Determine the (X, Y) coordinate at the center of the cell enclosing the given text.  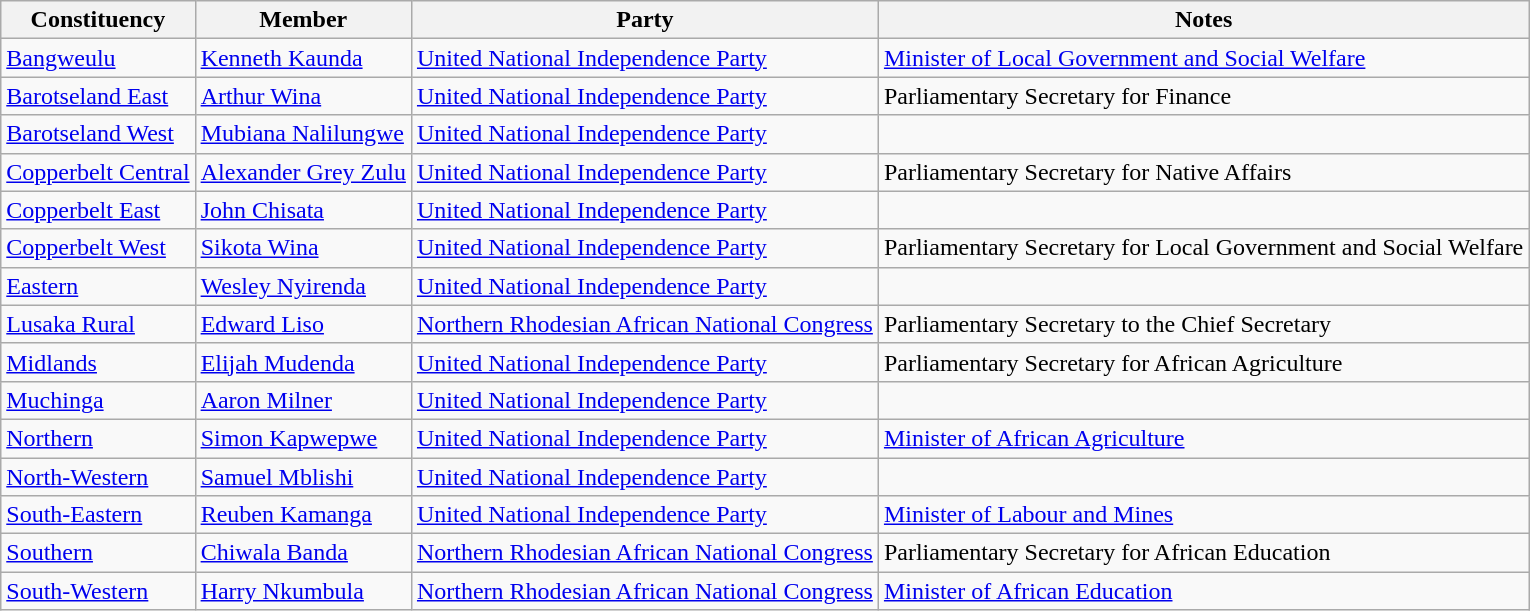
North-Western (98, 477)
Samuel Mblishi (303, 477)
Elijah Mudenda (303, 362)
Minister of Labour and Mines (1203, 515)
Minister of African Agriculture (1203, 438)
South-Western (98, 591)
Aaron Milner (303, 400)
Member (303, 20)
Eastern (98, 286)
Barotseland West (98, 134)
Muchinga (98, 400)
Barotseland East (98, 96)
Parliamentary Secretary for African Education (1203, 553)
Parliamentary Secretary for African Agriculture (1203, 362)
Parliamentary Secretary for Native Affairs (1203, 172)
Harry Nkumbula (303, 591)
Party (644, 20)
Southern (98, 553)
Simon Kapwepwe (303, 438)
Wesley Nyirenda (303, 286)
Arthur Wina (303, 96)
Copperbelt Central (98, 172)
Parliamentary Secretary for Local Government and Social Welfare (1203, 248)
Chiwala Banda (303, 553)
Parliamentary Secretary to the Chief Secretary (1203, 324)
Copperbelt West (98, 248)
Constituency (98, 20)
Notes (1203, 20)
Northern (98, 438)
Midlands (98, 362)
Minister of Local Government and Social Welfare (1203, 58)
Copperbelt East (98, 210)
Mubiana Nalilungwe (303, 134)
Parliamentary Secretary for Finance (1203, 96)
Minister of African Education (1203, 591)
Edward Liso (303, 324)
John Chisata (303, 210)
Alexander Grey Zulu (303, 172)
Sikota Wina (303, 248)
Bangweulu (98, 58)
Lusaka Rural (98, 324)
South-Eastern (98, 515)
Reuben Kamanga (303, 515)
Kenneth Kaunda (303, 58)
